Detect which cell encompasses the target text, then output its [X, Y] center coordinate. 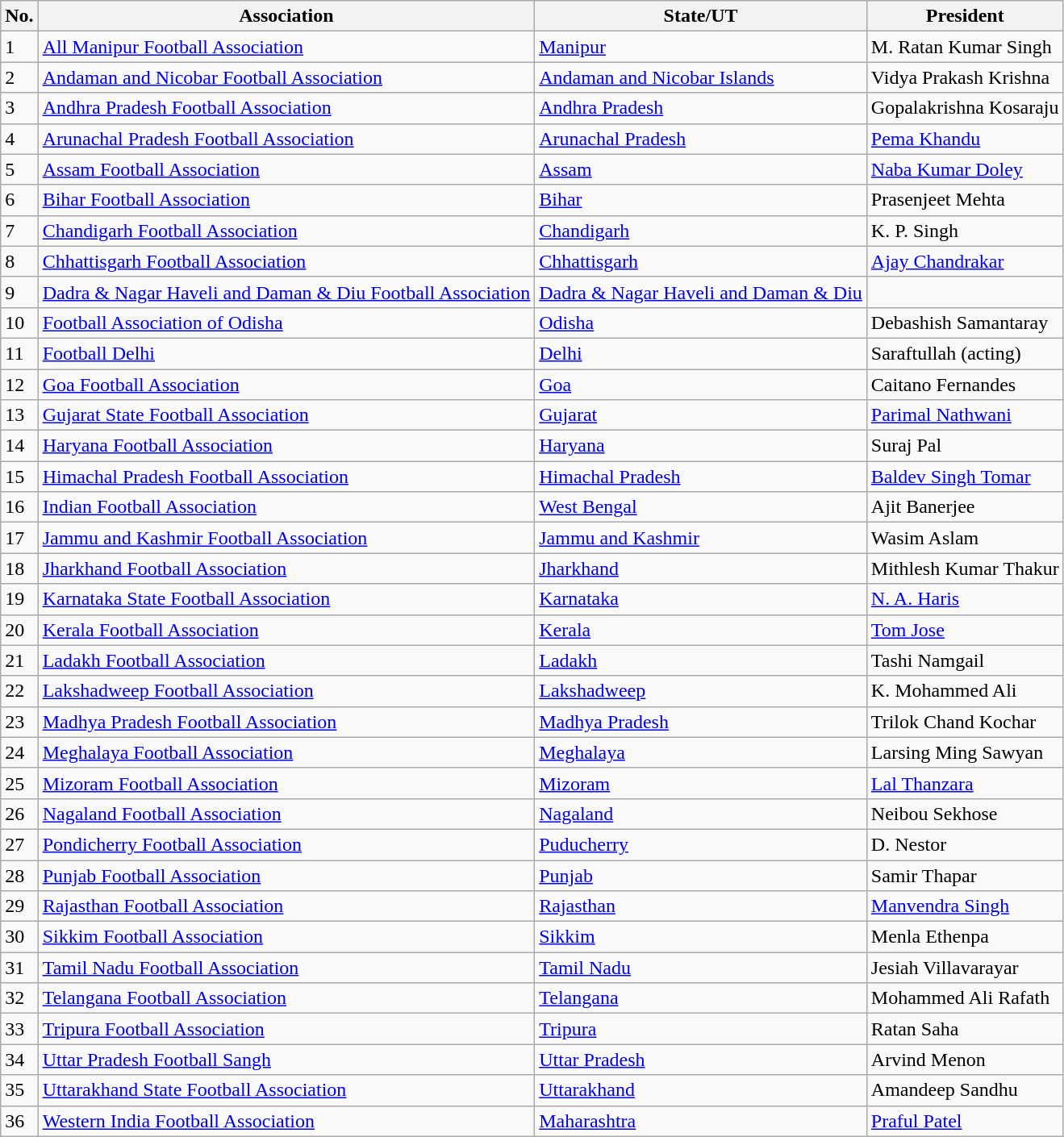
26 [19, 814]
30 [19, 937]
Ajay Chandrakar [965, 261]
Ladakh Football Association [286, 660]
Western India Football Association [286, 1121]
13 [19, 415]
Arvind Menon [965, 1060]
Rajasthan Football Association [286, 906]
N. A. Haris [965, 599]
1 [19, 47]
5 [19, 169]
4 [19, 139]
Manvendra Singh [965, 906]
Caitano Fernandes [965, 385]
35 [19, 1090]
Lal Thanzara [965, 783]
Uttar Pradesh Football Sangh [286, 1060]
21 [19, 660]
Odisha [701, 323]
Ajit Banerjee [965, 507]
Maharashtra [701, 1121]
Prasenjeet Mehta [965, 200]
Jammu and Kashmir [701, 538]
Neibou Sekhose [965, 814]
23 [19, 722]
Chhattisgarh Football Association [286, 261]
Jharkhand [701, 568]
D. Nestor [965, 844]
10 [19, 323]
8 [19, 261]
Sikkim [701, 937]
Ratan Saha [965, 1029]
2 [19, 77]
36 [19, 1121]
Trilok Chand Kochar [965, 722]
Andhra Pradesh [701, 108]
11 [19, 353]
9 [19, 292]
Andaman and Nicobar Football Association [286, 77]
29 [19, 906]
K. Mohammed Ali [965, 691]
Mithlesh Kumar Thakur [965, 568]
Haryana Football Association [286, 446]
Tripura Football Association [286, 1029]
Chandigarh Football Association [286, 231]
Manipur [701, 47]
State/UT [701, 16]
President [965, 16]
Larsing Ming Sawyan [965, 752]
Football Delhi [286, 353]
Bihar Football Association [286, 200]
17 [19, 538]
34 [19, 1060]
Vidya Prakash Krishna [965, 77]
Pondicherry Football Association [286, 844]
M. Ratan Kumar Singh [965, 47]
Madhya Pradesh [701, 722]
Goa Football Association [286, 385]
Madhya Pradesh Football Association [286, 722]
Lakshadweep [701, 691]
Mizoram [701, 783]
Uttar Pradesh [701, 1060]
Dadra & Nagar Haveli and Daman & Diu [701, 292]
Karnataka State Football Association [286, 599]
West Bengal [701, 507]
Meghalaya Football Association [286, 752]
16 [19, 507]
Bihar [701, 200]
7 [19, 231]
Puducherry [701, 844]
Haryana [701, 446]
Wasim Aslam [965, 538]
Andhra Pradesh Football Association [286, 108]
6 [19, 200]
Andaman and Nicobar Islands [701, 77]
33 [19, 1029]
Meghalaya [701, 752]
Suraj Pal [965, 446]
Praful Patel [965, 1121]
24 [19, 752]
Uttarakhand [701, 1090]
Kerala [701, 630]
Kerala Football Association [286, 630]
Uttarakhand State Football Association [286, 1090]
Nagaland Football Association [286, 814]
Gujarat State Football Association [286, 415]
Karnataka [701, 599]
22 [19, 691]
Chandigarh [701, 231]
Nagaland [701, 814]
Arunachal Pradesh [701, 139]
Football Association of Odisha [286, 323]
Rajasthan [701, 906]
Lakshadweep Football Association [286, 691]
3 [19, 108]
20 [19, 630]
Debashish Samantaray [965, 323]
31 [19, 968]
Tom Jose [965, 630]
All Manipur Football Association [286, 47]
19 [19, 599]
Tamil Nadu [701, 968]
Ladakh [701, 660]
Telangana [701, 998]
27 [19, 844]
Arunachal Pradesh Football Association [286, 139]
Tamil Nadu Football Association [286, 968]
Jammu and Kashmir Football Association [286, 538]
No. [19, 16]
12 [19, 385]
Chhattisgarh [701, 261]
Assam [701, 169]
Mohammed Ali Rafath [965, 998]
Tashi Namgail [965, 660]
Assam Football Association [286, 169]
Himachal Pradesh Football Association [286, 477]
Delhi [701, 353]
Indian Football Association [286, 507]
32 [19, 998]
Dadra & Nagar Haveli and Daman & Diu Football Association [286, 292]
Mizoram Football Association [286, 783]
14 [19, 446]
Gujarat [701, 415]
Gopalakrishna Kosaraju [965, 108]
Amandeep Sandhu [965, 1090]
Himachal Pradesh [701, 477]
Pema Khandu [965, 139]
Saraftullah (acting) [965, 353]
28 [19, 875]
Parimal Nathwani [965, 415]
25 [19, 783]
Sikkim Football Association [286, 937]
Goa [701, 385]
Telangana Football Association [286, 998]
Punjab Football Association [286, 875]
Naba Kumar Doley [965, 169]
Association [286, 16]
Jharkhand Football Association [286, 568]
K. P. Singh [965, 231]
Tripura [701, 1029]
18 [19, 568]
Punjab [701, 875]
Jesiah Villavarayar [965, 968]
15 [19, 477]
Samir Thapar [965, 875]
Menla Ethenpa [965, 937]
Baldev Singh Tomar [965, 477]
